Return the (X, Y) coordinate for the center point of the cell that contains the specified text.  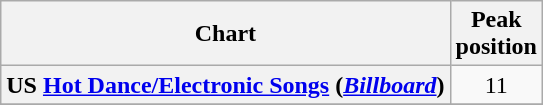
11 (496, 85)
US Hot Dance/Electronic Songs (Billboard) (226, 85)
Peakposition (496, 34)
Chart (226, 34)
